Find where the given text appears and provide that cell's center as [X, Y] coordinate. 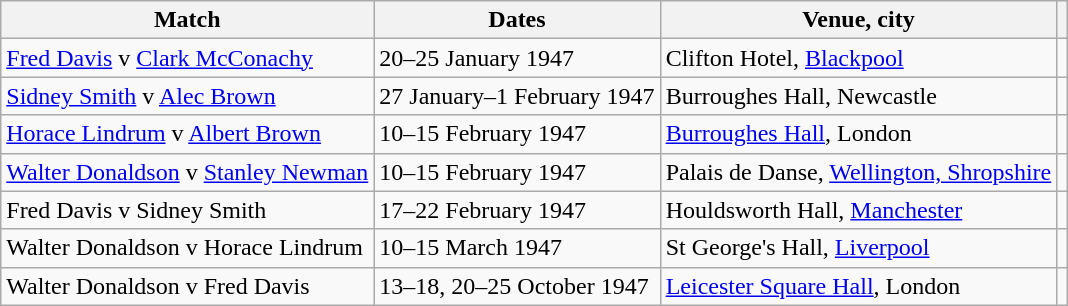
Burroughes Hall, Newcastle [858, 96]
Walter Donaldson v Fred Davis [188, 286]
Leicester Square Hall, London [858, 286]
Match [188, 20]
20–25 January 1947 [517, 58]
17–22 February 1947 [517, 210]
Walter Donaldson v Horace Lindrum [188, 248]
Palais de Danse, Wellington, Shropshire [858, 172]
Fred Davis v Sidney Smith [188, 210]
Clifton Hotel, Blackpool [858, 58]
27 January–1 February 1947 [517, 96]
Venue, city [858, 20]
Dates [517, 20]
Horace Lindrum v Albert Brown [188, 134]
Walter Donaldson v Stanley Newman [188, 172]
Burroughes Hall, London [858, 134]
13–18, 20–25 October 1947 [517, 286]
Houldsworth Hall, Manchester [858, 210]
Sidney Smith v Alec Brown [188, 96]
10–15 March 1947 [517, 248]
Fred Davis v Clark McConachy [188, 58]
St George's Hall, Liverpool [858, 248]
